Search for the cell housing the specified text and yield its [X, Y] center coordinate. 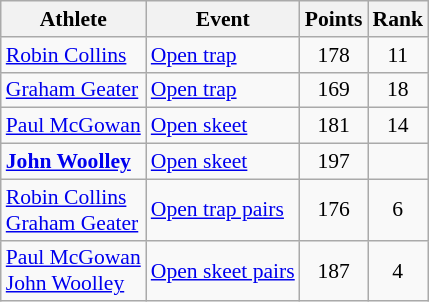
14 [398, 126]
Open skeet pairs [223, 270]
197 [334, 162]
Points [334, 19]
John Woolley [74, 162]
Athlete [74, 19]
Paul McGowan [74, 126]
176 [334, 210]
4 [398, 270]
187 [334, 270]
Robin CollinsGraham Geater [74, 210]
Rank [398, 19]
11 [398, 55]
178 [334, 55]
6 [398, 210]
181 [334, 126]
Paul McGowanJohn Woolley [74, 270]
169 [334, 90]
Robin Collins [74, 55]
Graham Geater [74, 90]
18 [398, 90]
Open trap pairs [223, 210]
Event [223, 19]
